Find where the given text appears and provide that cell's center as (X, Y) coordinate. 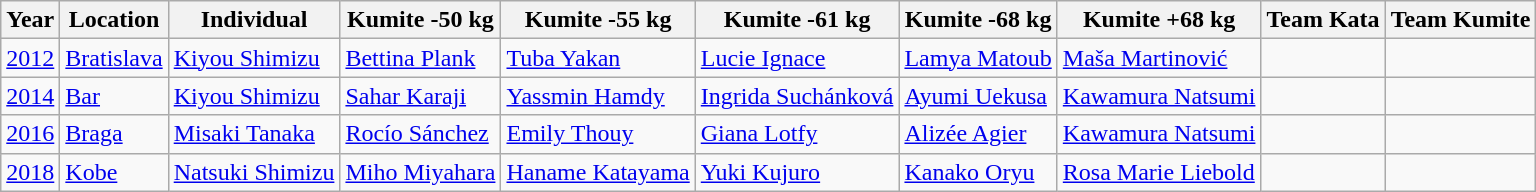
2014 (30, 96)
Team Kumite (1460, 20)
Kumite -55 kg (598, 20)
Bratislava (114, 58)
2016 (30, 134)
Kumite -50 kg (420, 20)
Kobe (114, 172)
Lamya Matoub (978, 58)
Ayumi Uekusa (978, 96)
Ingrida Suchánková (797, 96)
Rocío Sánchez (420, 134)
Bar (114, 96)
Lucie Ignace (797, 58)
Maša Martinović (1159, 58)
Braga (114, 134)
Kumite +68 kg (1159, 20)
Team Kata (1323, 20)
Yuki Kujuro (797, 172)
Miho Miyahara (420, 172)
2012 (30, 58)
Natsuki Shimizu (254, 172)
Misaki Tanaka (254, 134)
Kanako Oryu (978, 172)
Yassmin Hamdy (598, 96)
Rosa Marie Liebold (1159, 172)
Tuba Yakan (598, 58)
Emily Thouy (598, 134)
Location (114, 20)
Individual (254, 20)
Haname Katayama (598, 172)
Kumite -61 kg (797, 20)
Sahar Karaji (420, 96)
Kumite -68 kg (978, 20)
Alizée Agier (978, 134)
Giana Lotfy (797, 134)
Bettina Plank (420, 58)
2018 (30, 172)
Year (30, 20)
